Determine the [x, y] coordinate at the center of the cell enclosing the given text.  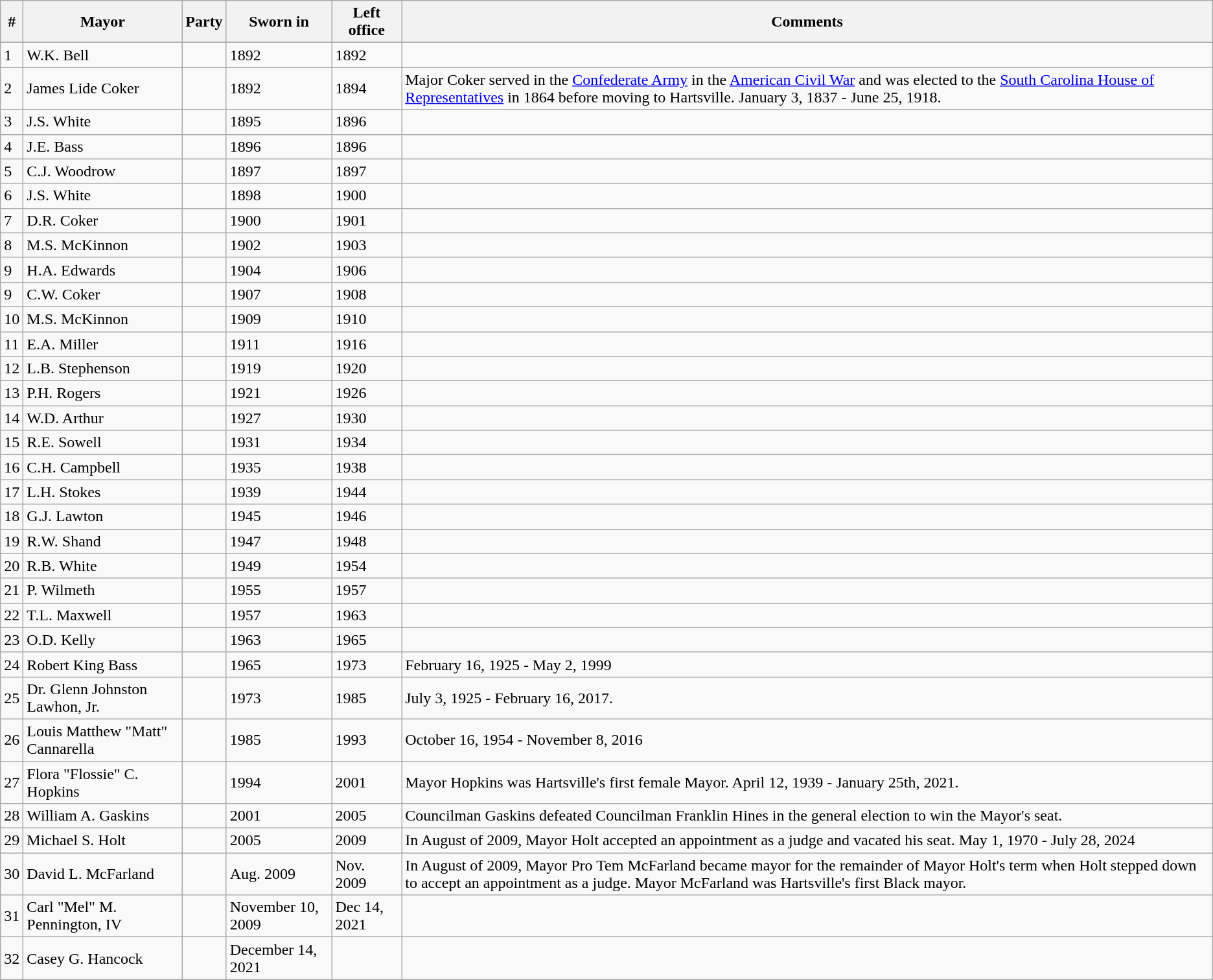
1902 [279, 245]
In August of 2009, Mayor Holt accepted an appointment as a judge and vacated his seat. May 1, 1970 - July 28, 2024 [807, 841]
L.H. Stokes [102, 492]
22 [12, 615]
1930 [367, 418]
2009 [367, 841]
1909 [279, 319]
T.L. Maxwell [102, 615]
R.E. Sowell [102, 443]
G.J. Lawton [102, 517]
29 [12, 841]
24 [12, 664]
W.K. Bell [102, 55]
31 [12, 916]
20 [12, 566]
December 14, 2021 [279, 958]
15 [12, 443]
Comments [807, 22]
1920 [367, 369]
17 [12, 492]
11 [12, 344]
1945 [279, 517]
Councilman Gaskins defeated Councilman Franklin Hines in the general election to win the Mayor's seat. [807, 816]
1994 [279, 782]
C.J. Woodrow [102, 171]
1916 [367, 344]
P.H. Rogers [102, 393]
Dr. Glenn Johnston Lawhon, Jr. [102, 697]
Left office [367, 22]
10 [12, 319]
1955 [279, 590]
November 10, 2009 [279, 916]
32 [12, 958]
1931 [279, 443]
8 [12, 245]
1938 [367, 467]
C.W. Coker [102, 294]
28 [12, 816]
1935 [279, 467]
E.A. Miller [102, 344]
26 [12, 740]
1993 [367, 740]
1927 [279, 418]
David L. McFarland [102, 874]
James Lide Coker [102, 88]
C.H. Campbell [102, 467]
Louis Matthew "Matt" Cannarella [102, 740]
# [12, 22]
1903 [367, 245]
6 [12, 196]
Michael S. Holt [102, 841]
Mayor Hopkins was Hartsville's first female Mayor. April 12, 1939 - January 25th, 2021. [807, 782]
Party [204, 22]
25 [12, 697]
19 [12, 541]
1907 [279, 294]
October 16, 1954 - November 8, 2016 [807, 740]
1946 [367, 517]
2 [12, 88]
1939 [279, 492]
7 [12, 220]
1947 [279, 541]
L.B. Stephenson [102, 369]
1904 [279, 270]
30 [12, 874]
1954 [367, 566]
February 16, 1925 - May 2, 1999 [807, 664]
16 [12, 467]
1910 [367, 319]
1948 [367, 541]
1901 [367, 220]
1919 [279, 369]
J.E. Bass [102, 146]
18 [12, 517]
William A. Gaskins [102, 816]
12 [12, 369]
R.B. White [102, 566]
P. Wilmeth [102, 590]
21 [12, 590]
R.W. Shand [102, 541]
4 [12, 146]
1 [12, 55]
1926 [367, 393]
1906 [367, 270]
27 [12, 782]
23 [12, 640]
Dec 14, 2021 [367, 916]
Carl "Mel" M. Pennington, IV [102, 916]
Sworn in [279, 22]
1908 [367, 294]
H.A. Edwards [102, 270]
1894 [367, 88]
July 3, 1925 - February 16, 2017. [807, 697]
3 [12, 122]
O.D. Kelly [102, 640]
1898 [279, 196]
13 [12, 393]
14 [12, 418]
Flora "Flossie" C. Hopkins [102, 782]
Robert King Bass [102, 664]
W.D. Arthur [102, 418]
Mayor [102, 22]
1934 [367, 443]
D.R. Coker [102, 220]
Casey G. Hancock [102, 958]
1921 [279, 393]
1949 [279, 566]
1895 [279, 122]
Nov. 2009 [367, 874]
1911 [279, 344]
1944 [367, 492]
5 [12, 171]
Aug. 2009 [279, 874]
